Output the (x, y) coordinate of the center of the cell containing the given text.  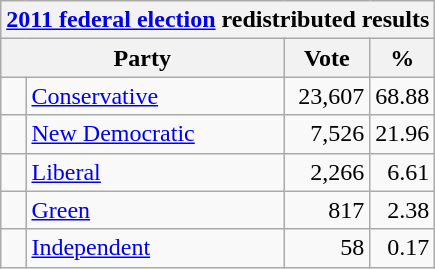
58 (327, 248)
New Democratic (155, 134)
2.38 (402, 210)
21.96 (402, 134)
Independent (155, 248)
68.88 (402, 96)
817 (327, 210)
Green (155, 210)
23,607 (327, 96)
2,266 (327, 172)
2011 federal election redistributed results (218, 20)
% (402, 58)
Liberal (155, 172)
7,526 (327, 134)
Vote (327, 58)
6.61 (402, 172)
0.17 (402, 248)
Party (142, 58)
Conservative (155, 96)
